Capture the cell that displays the provided text and extract its (x, y) central coordinate. 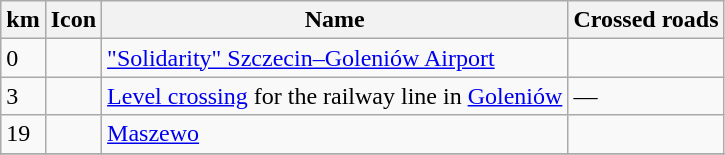
— (646, 96)
Crossed roads (646, 20)
Maszewo (335, 134)
Level crossing for the railway line in Goleniów (335, 96)
3 (23, 96)
19 (23, 134)
Name (335, 20)
"Solidarity" Szczecin–Goleniów Airport (335, 58)
km (23, 20)
Icon (73, 20)
0 (23, 58)
